Detect which cell encompasses the target text, then output its [X, Y] center coordinate. 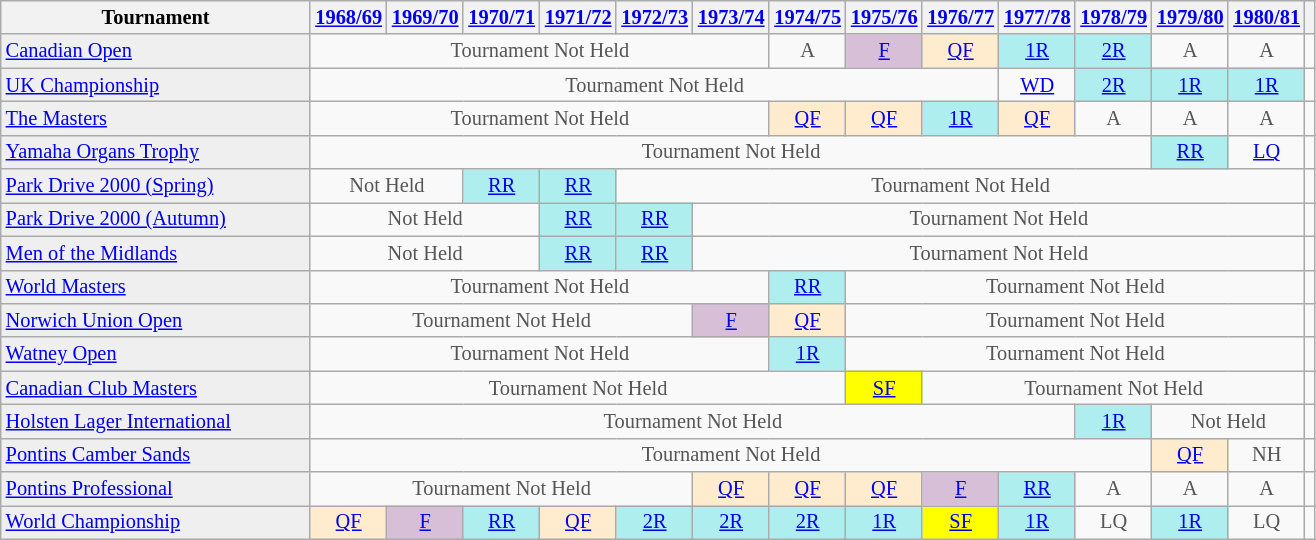
1971/72 [578, 17]
UK Championship [156, 85]
1970/71 [501, 17]
Canadian Club Masters [156, 388]
1979/80 [1190, 17]
1980/81 [1266, 17]
Watney Open [156, 354]
WD [1037, 85]
World Championship [156, 522]
Men of the Midlands [156, 253]
1973/74 [731, 17]
The Masters [156, 118]
Norwich Union Open [156, 320]
Pontins Professional [156, 489]
Holsten Lager International [156, 421]
World Masters [156, 287]
1976/77 [960, 17]
Park Drive 2000 (Spring) [156, 186]
1968/69 [348, 17]
1972/73 [654, 17]
Yamaha Organs Trophy [156, 152]
Canadian Open [156, 51]
NH [1266, 455]
Park Drive 2000 (Autumn) [156, 219]
Tournament [156, 17]
1975/76 [884, 17]
1978/79 [1113, 17]
1977/78 [1037, 17]
1969/70 [425, 17]
Pontins Camber Sands [156, 455]
1974/75 [807, 17]
